Provide the (X, Y) coordinate of the cell's center where the given text is located.  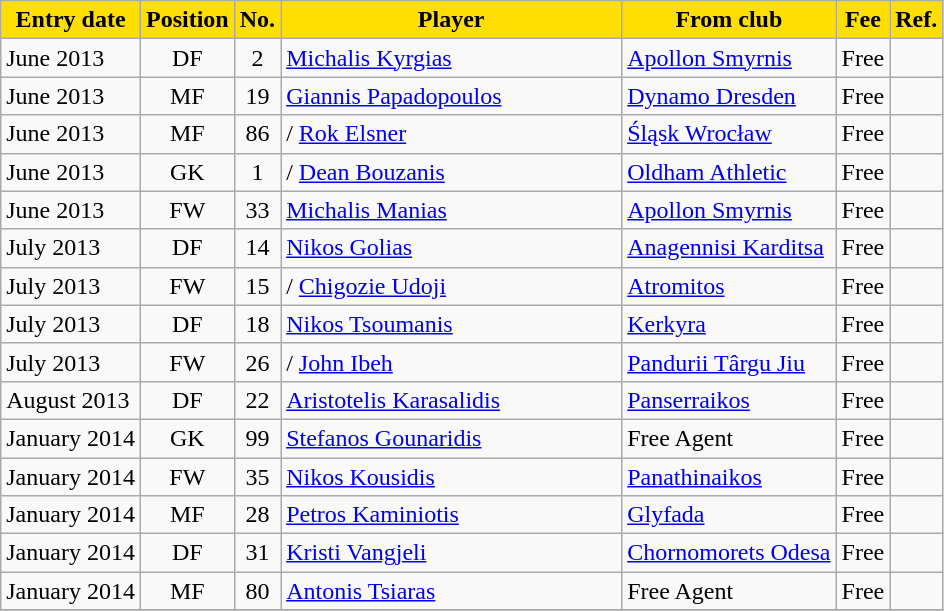
33 (257, 210)
Giannis Papadopoulos (452, 96)
28 (257, 515)
/ Dean Bouzanis (452, 172)
Kerkyra (729, 324)
Nikos Tsoumanis (452, 324)
2 (257, 58)
No. (257, 20)
/ Rok Elsner (452, 134)
Glyfada (729, 515)
14 (257, 248)
/ John Ibeh (452, 362)
Panserraikos (729, 400)
Fee (863, 20)
Antonis Tsiaras (452, 591)
/ Chigozie Udoji (452, 286)
1 (257, 172)
Nikos Golias (452, 248)
Aristotelis Karasalidis (452, 400)
35 (257, 477)
19 (257, 96)
Kristi Vangjeli (452, 553)
August 2013 (71, 400)
Michalis Kyrgias (452, 58)
80 (257, 591)
86 (257, 134)
Śląsk Wrocław (729, 134)
Position (187, 20)
15 (257, 286)
Nikos Kousidis (452, 477)
26 (257, 362)
Panathinaikos (729, 477)
99 (257, 438)
Chornomorets Odesa (729, 553)
Anagennisi Karditsa (729, 248)
Dynamo Dresden (729, 96)
Player (452, 20)
18 (257, 324)
Oldham Athletic (729, 172)
Stefanos Gounaridis (452, 438)
22 (257, 400)
Pandurii Târgu Jiu (729, 362)
Petros Kaminiotis (452, 515)
Ref. (916, 20)
31 (257, 553)
Entry date (71, 20)
Atromitos (729, 286)
Michalis Manias (452, 210)
From club (729, 20)
